From the cell containing the given text, extract its center point as [X, Y] coordinate. 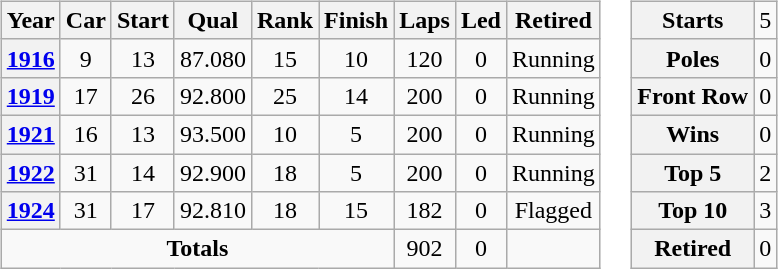
Laps [425, 20]
Led [480, 20]
87.080 [212, 58]
Flagged [553, 211]
2 [766, 173]
Starts [693, 20]
Front Row [693, 96]
120 [425, 58]
Wins [693, 134]
Rank [284, 20]
9 [86, 58]
182 [425, 211]
92.800 [212, 96]
Totals [197, 249]
1919 [30, 96]
Qual [212, 20]
1922 [30, 173]
1924 [30, 211]
Top 10 [693, 211]
902 [425, 249]
Top 5 [693, 173]
92.810 [212, 211]
26 [142, 96]
25 [284, 96]
1921 [30, 134]
16 [86, 134]
Finish [356, 20]
3 [766, 211]
Start [142, 20]
Year [30, 20]
Poles [693, 58]
92.900 [212, 173]
1916 [30, 58]
93.500 [212, 134]
Car [86, 20]
